Capture the cell that displays the provided text and extract its [X, Y] central coordinate. 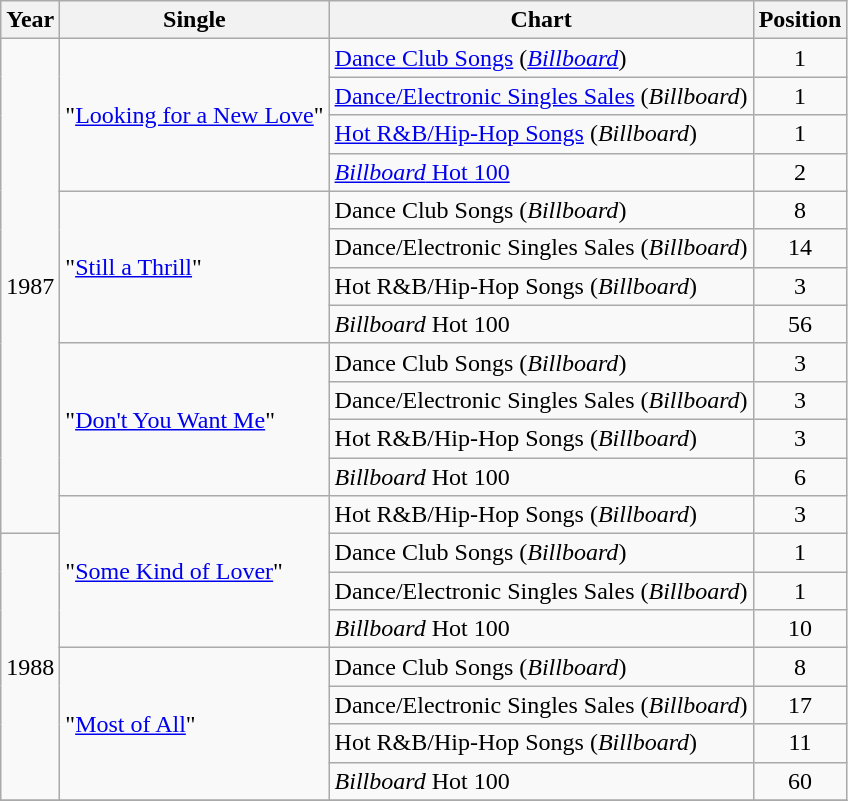
Position [800, 20]
2 [800, 172]
14 [800, 248]
"Still a Thrill" [194, 267]
1987 [30, 286]
1988 [30, 667]
Year [30, 20]
60 [800, 781]
"Looking for a New Love" [194, 115]
11 [800, 743]
6 [800, 477]
"Some Kind of Lover" [194, 572]
Chart [541, 20]
Single [194, 20]
"Don't You Want Me" [194, 419]
10 [800, 629]
"Most of All" [194, 724]
56 [800, 324]
17 [800, 705]
